Identify which cell holds the provided text, then report its (X, Y) central coordinate. 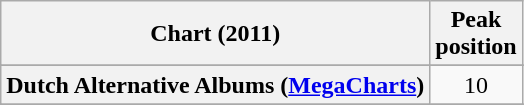
Chart (2011) (216, 34)
Peakposition (476, 34)
10 (476, 85)
Dutch Alternative Albums (MegaCharts) (216, 85)
